For the text-containing cell, return its midpoint in [X, Y] coordinate format. 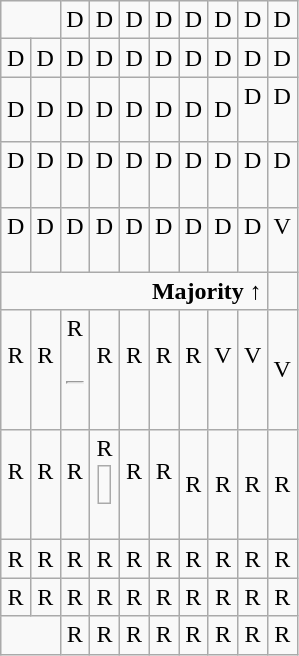
Majority ↑ [134, 291]
